For the text-containing cell, return its midpoint in (X, Y) coordinate format. 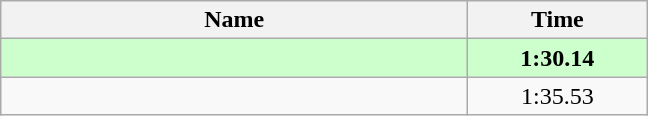
Time (558, 20)
1:35.53 (558, 96)
1:30.14 (558, 58)
Name (234, 20)
